Capture the cell that displays the provided text and extract its (X, Y) central coordinate. 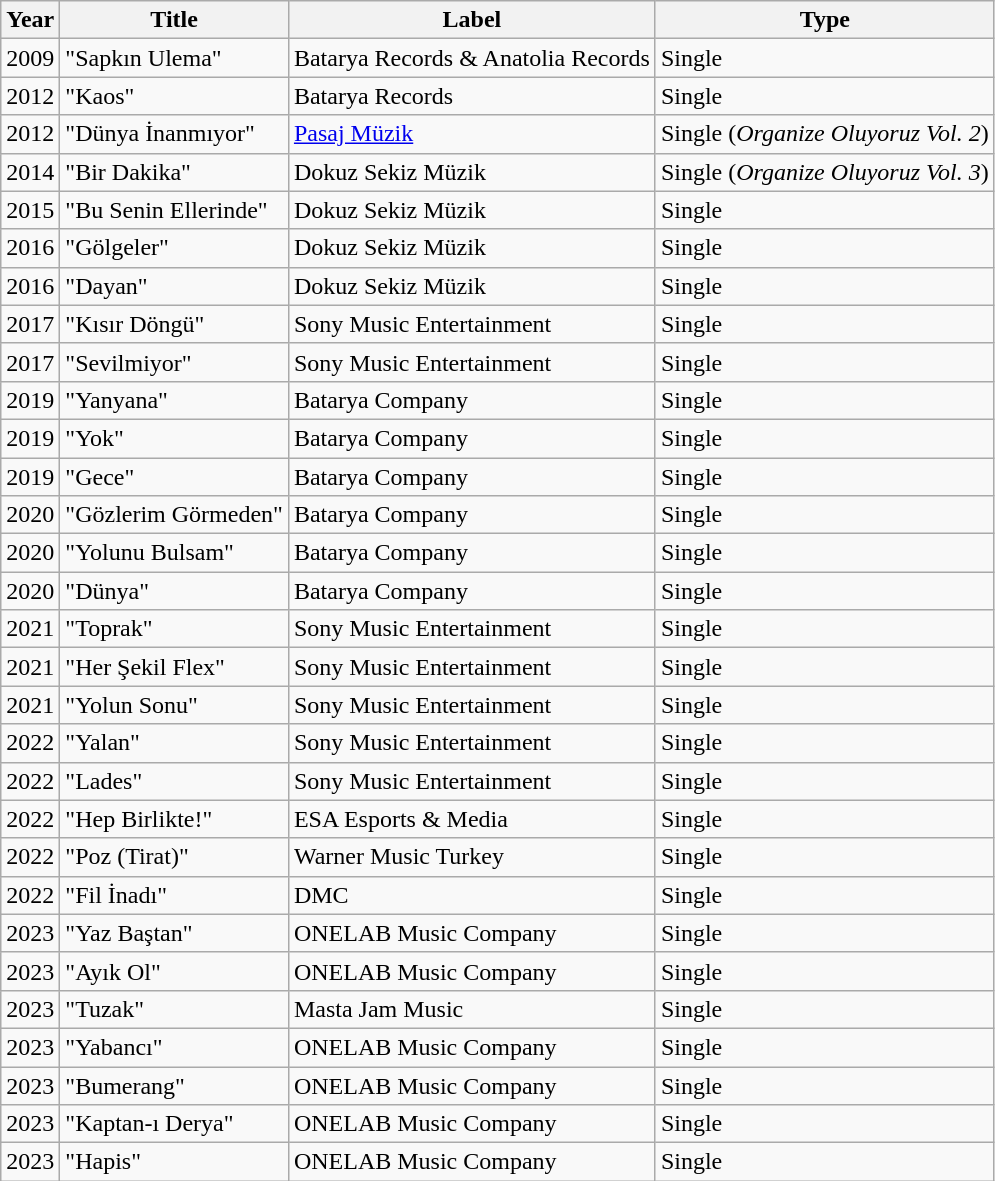
Batarya Records & Anatolia Records (472, 58)
"Sevilmiyor" (174, 362)
Warner Music Turkey (472, 857)
"Kısır Döngü" (174, 324)
Single (Organize Oluyoruz Vol. 3) (824, 172)
DMC (472, 895)
"Yalan" (174, 743)
"Tuzak" (174, 1009)
"Hep Birlikte!" (174, 819)
"Yaz Baştan" (174, 933)
"Fil İnadı" (174, 895)
Title (174, 20)
ESA Esports & Media (472, 819)
"Toprak" (174, 629)
"Kaos" (174, 96)
Year (30, 20)
Batarya Records (472, 96)
2014 (30, 172)
Masta Jam Music (472, 1009)
"Dünya İnanmıyor" (174, 134)
"Gece" (174, 477)
"Dünya" (174, 591)
"Sapkın Ulema" (174, 58)
Label (472, 20)
"Lades" (174, 781)
"Gölgeler" (174, 248)
"Bu Senin Ellerinde" (174, 210)
"Yok" (174, 438)
"Dayan" (174, 286)
"Poz (Tirat)" (174, 857)
"Bir Dakika" (174, 172)
Pasaj Müzik (472, 134)
"Yabancı" (174, 1047)
"Yolun Sonu" (174, 705)
2009 (30, 58)
Single (Organize Oluyoruz Vol. 2) (824, 134)
"Her Şekil Flex" (174, 667)
2015 (30, 210)
"Ayık Ol" (174, 971)
"Hapis" (174, 1162)
"Bumerang" (174, 1085)
"Yolunu Bulsam" (174, 553)
Type (824, 20)
"Kaptan-ı Derya" (174, 1124)
"Yanyana" (174, 400)
"Gözlerim Görmeden" (174, 515)
